Scan for the cell matching the given text and deliver its (X, Y) coordinate at center. 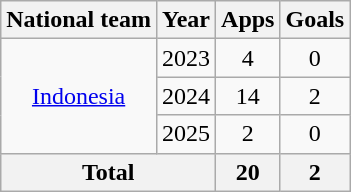
Goals (315, 20)
2023 (186, 58)
2024 (186, 96)
National team (79, 20)
20 (248, 172)
Year (186, 20)
Apps (248, 20)
2025 (186, 134)
4 (248, 58)
Indonesia (79, 96)
Total (108, 172)
14 (248, 96)
